Search for the cell housing the specified text and yield its [x, y] center coordinate. 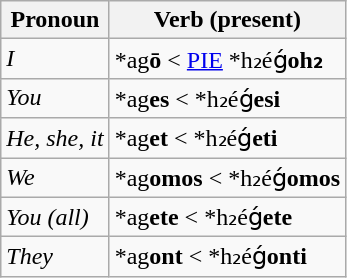
I [55, 59]
*ages < *h₂éǵesi [228, 98]
You (all) [55, 217]
Verb (present) [228, 20]
*agont < *h₂éǵonti [228, 257]
*agete < *h₂éǵete [228, 217]
*agomos < *h₂éǵomos [228, 178]
Pronoun [55, 20]
*aget < *h₂éǵeti [228, 138]
*agō < PIE *h₂éǵoh₂ [228, 59]
We [55, 178]
He, she, it [55, 138]
You [55, 98]
They [55, 257]
